Locate the cell with the specified text and output its [X, Y] center coordinate. 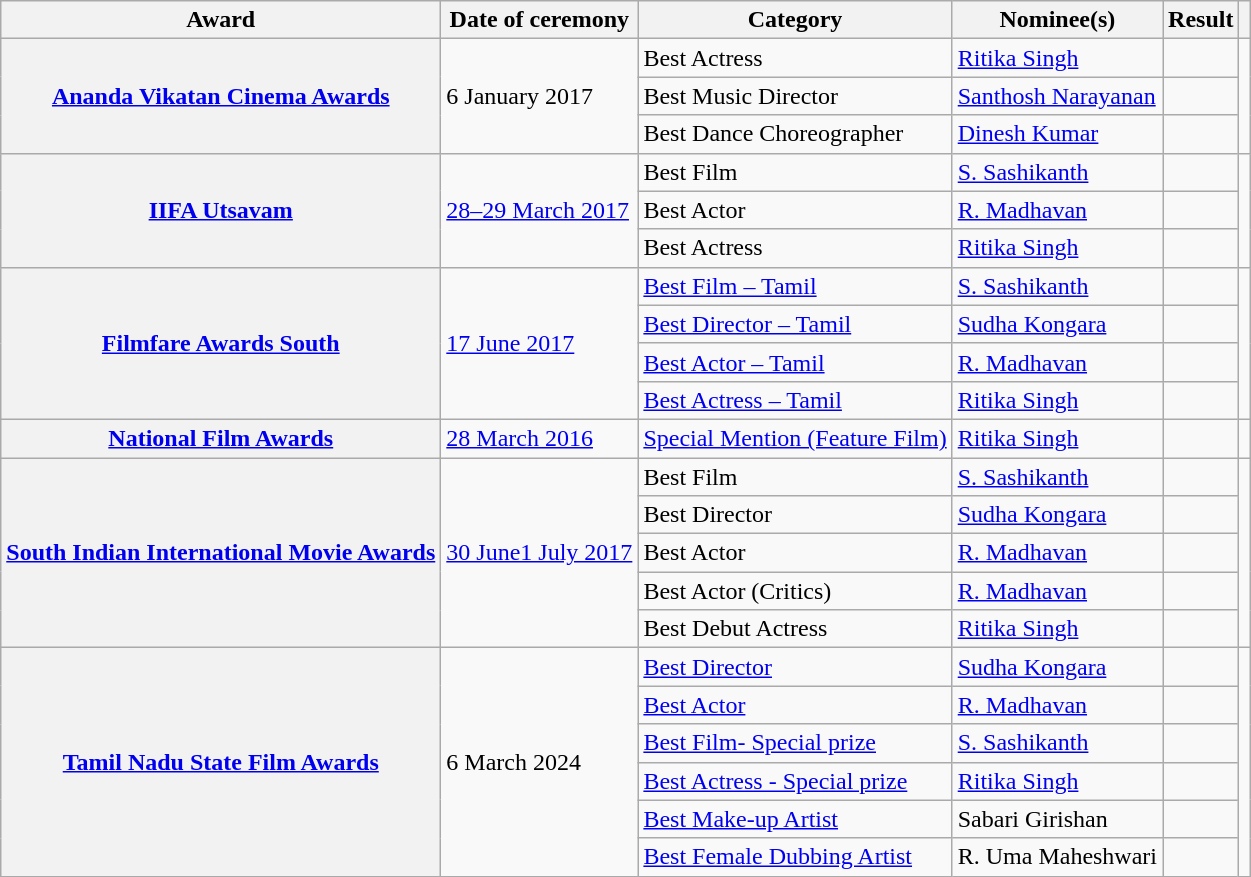
Best Film – Tamil [795, 286]
Best Music Director [795, 96]
Best Female Dubbing Artist [795, 857]
National Film Awards [221, 438]
Date of ceremony [540, 20]
Special Mention (Feature Film) [795, 438]
Tamil Nadu State Film Awards [221, 762]
Santhosh Narayanan [1057, 96]
28–29 March 2017 [540, 210]
6 March 2024 [540, 762]
R. Uma Maheshwari [1057, 857]
Best Actress - Special prize [795, 781]
Sabari Girishan [1057, 819]
Filmfare Awards South [221, 343]
South Indian International Movie Awards [221, 553]
6 January 2017 [540, 96]
Ananda Vikatan Cinema Awards [221, 96]
Result [1201, 20]
28 March 2016 [540, 438]
Best Dance Choreographer [795, 134]
Best Director – Tamil [795, 324]
Best Actress – Tamil [795, 400]
Best Actor (Critics) [795, 591]
Best Debut Actress [795, 629]
Award [221, 20]
30 June1 July 2017 [540, 553]
17 June 2017 [540, 343]
Best Film- Special prize [795, 743]
Category [795, 20]
Best Actor – Tamil [795, 362]
IIFA Utsavam [221, 210]
Nominee(s) [1057, 20]
Dinesh Kumar [1057, 134]
Best Make-up Artist [795, 819]
